Output the (x, y) coordinate of the center of the cell containing the given text.  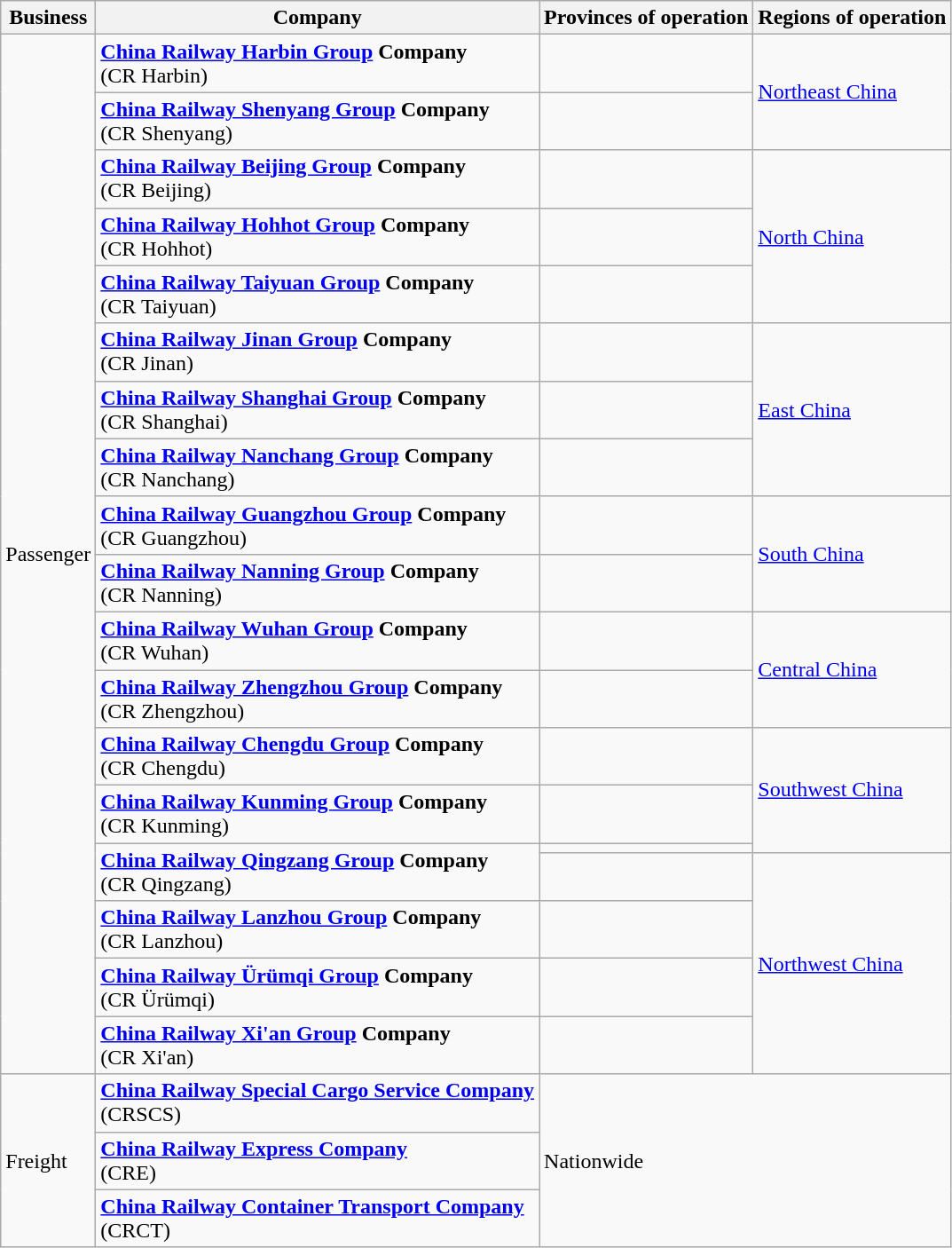
East China (852, 410)
Business (48, 18)
Freight (48, 1161)
South China (852, 554)
China Railway Lanzhou Group Company(CR Lanzhou) (318, 930)
China Railway Nanning Group Company(CR Nanning) (318, 582)
China Railway Taiyuan Group Company(CR Taiyuan) (318, 295)
China Railway Harbin Group Company(CR Harbin) (318, 64)
China Railway Shenyang Group Company(CR Shenyang) (318, 121)
China Railway Express Company(CRE) (318, 1161)
Provinces of operation (646, 18)
China Railway Container Transport Company(CRCT) (318, 1218)
China Railway Beijing Group Company(CR Beijing) (318, 179)
Passenger (48, 554)
Northwest China (852, 964)
China Railway Wuhan Group Company(CR Wuhan) (318, 641)
China Railway Qingzang Group Company(CR Qingzang) (318, 872)
Southwest China (852, 790)
China Railway Special Cargo Service Company(CRSCS) (318, 1102)
China Railway Shanghai Group Company(CR Shanghai) (318, 410)
Northeast China (852, 92)
Company (318, 18)
China Railway Jinan Group Company(CR Jinan) (318, 351)
China Railway Hohhot Group Company(CR Hohhot) (318, 236)
China Railway Ürümqi Group Company(CR Ürümqi) (318, 987)
Regions of operation (852, 18)
Central China (852, 669)
China Railway Chengdu Group Company(CR Chengdu) (318, 756)
China Railway Kunming Group Company(CR Kunming) (318, 815)
China Railway Guangzhou Group Company(CR Guangzhou) (318, 525)
China Railway Zhengzhou Group Company(CR Zhengzhou) (318, 698)
China Railway Xi'an Group Company(CR Xi'an) (318, 1046)
North China (852, 236)
Nationwide (745, 1161)
China Railway Nanchang Group Company(CR Nanchang) (318, 467)
